From the cell containing the given text, extract its center point as (X, Y) coordinate. 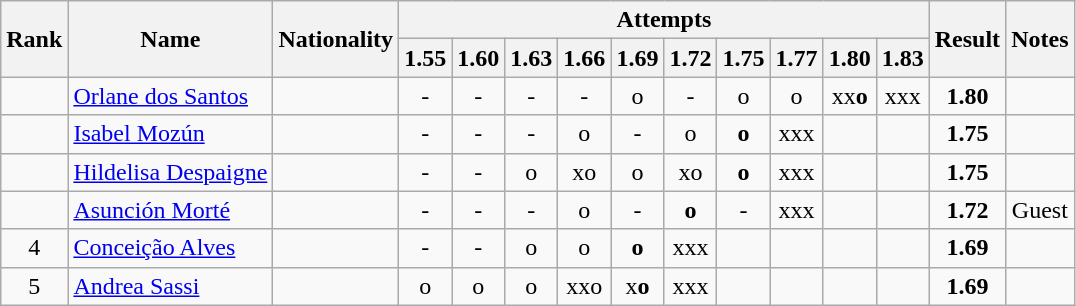
Result (967, 39)
Attempts (664, 20)
4 (34, 248)
1.66 (584, 58)
Andrea Sassi (170, 286)
1.77 (796, 58)
Nationality (336, 39)
5 (34, 286)
Orlane dos Santos (170, 96)
Rank (34, 39)
Conceição Alves (170, 248)
Notes (1040, 39)
1.63 (532, 58)
Isabel Mozún (170, 134)
Guest (1040, 210)
Asunción Morté (170, 210)
1.55 (426, 58)
Hildelisa Despaigne (170, 172)
1.83 (902, 58)
Name (170, 39)
1.60 (478, 58)
